Detect which cell encompasses the target text, then output its [X, Y] center coordinate. 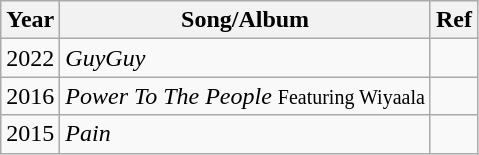
Ref [454, 20]
2015 [30, 134]
Song/Album [246, 20]
2016 [30, 96]
Year [30, 20]
GuyGuy [246, 58]
Power To The People Featuring Wiyaala [246, 96]
2022 [30, 58]
Pain [246, 134]
